Pinpoint the cell where the given text exists, returning its [X, Y] midpoint coordinate. 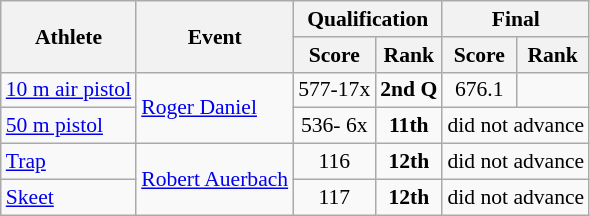
2nd Q [408, 90]
116 [334, 162]
10 m air pistol [68, 90]
Event [214, 36]
117 [334, 197]
Trap [68, 162]
Robert Auerbach [214, 180]
Roger Daniel [214, 108]
50 m pistol [68, 126]
11th [408, 126]
676.1 [479, 90]
577-17x [334, 90]
Athlete [68, 36]
536- 6x [334, 126]
Qualification [368, 19]
Skeet [68, 197]
Final [516, 19]
